Output the [X, Y] coordinate of the center of the cell containing the given text.  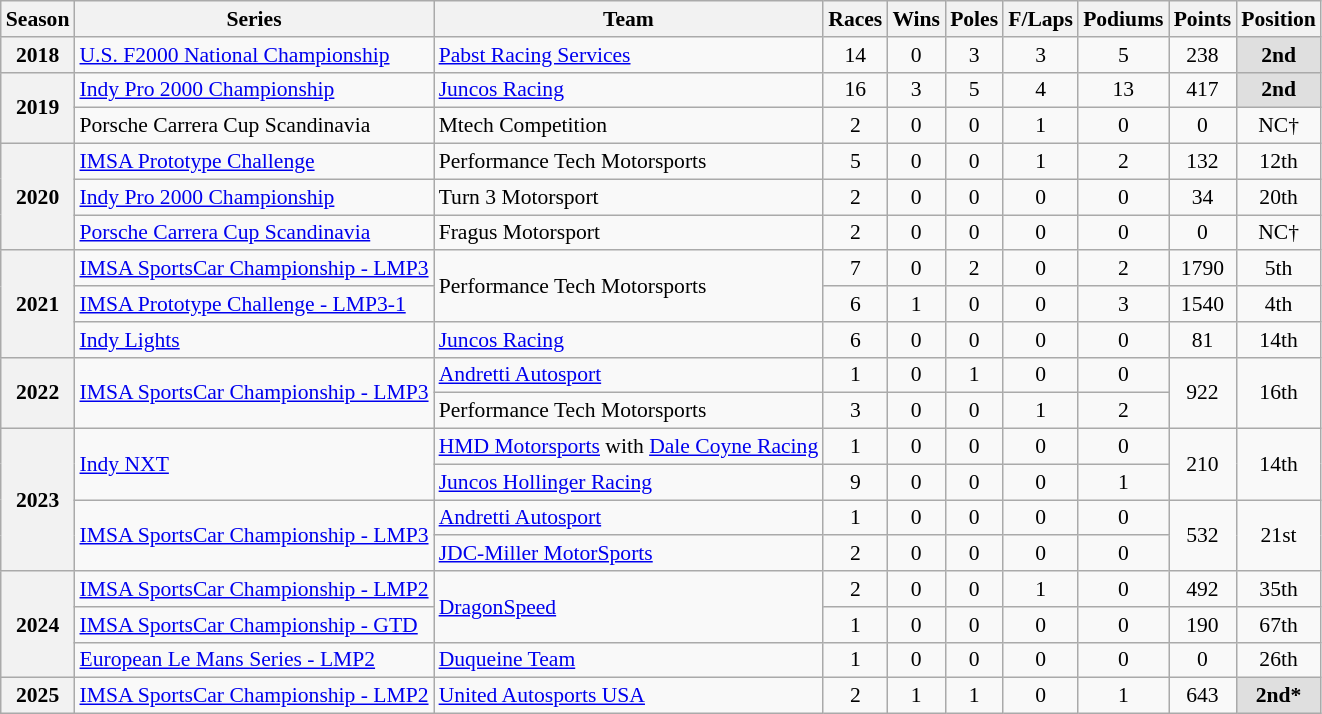
532 [1203, 536]
643 [1203, 696]
16 [855, 90]
2025 [38, 696]
4th [1278, 304]
Series [254, 19]
Juncos Hollinger Racing [629, 482]
HMD Motorsports with Dale Coyne Racing [629, 447]
Indy NXT [254, 464]
7 [855, 269]
26th [1278, 660]
417 [1203, 90]
Duqueine Team [629, 660]
2021 [38, 304]
IMSA SportsCar Championship - GTD [254, 625]
Team [629, 19]
16th [1278, 392]
United Autosports USA [629, 696]
12th [1278, 162]
2018 [38, 55]
U.S. F2000 National Championship [254, 55]
1540 [1203, 304]
2nd* [1278, 696]
F/Laps [1040, 19]
Turn 3 Motorsport [629, 197]
20th [1278, 197]
2024 [38, 624]
132 [1203, 162]
5th [1278, 269]
DragonSpeed [629, 606]
IMSA Prototype Challenge [254, 162]
922 [1203, 392]
35th [1278, 589]
Pabst Racing Services [629, 55]
Wins [916, 19]
Indy Lights [254, 340]
9 [855, 482]
14 [855, 55]
13 [1124, 90]
Points [1203, 19]
European Le Mans Series - LMP2 [254, 660]
81 [1203, 340]
Poles [974, 19]
2023 [38, 500]
1790 [1203, 269]
210 [1203, 464]
34 [1203, 197]
Mtech Competition [629, 126]
190 [1203, 625]
492 [1203, 589]
2019 [38, 108]
Podiums [1124, 19]
Season [38, 19]
4 [1040, 90]
21st [1278, 536]
238 [1203, 55]
IMSA Prototype Challenge - LMP3-1 [254, 304]
67th [1278, 625]
2020 [38, 198]
Fragus Motorsport [629, 233]
Position [1278, 19]
JDC-Miller MotorSports [629, 554]
Races [855, 19]
2022 [38, 392]
